Determine the [x, y] coordinate at the center of the cell enclosing the given text.  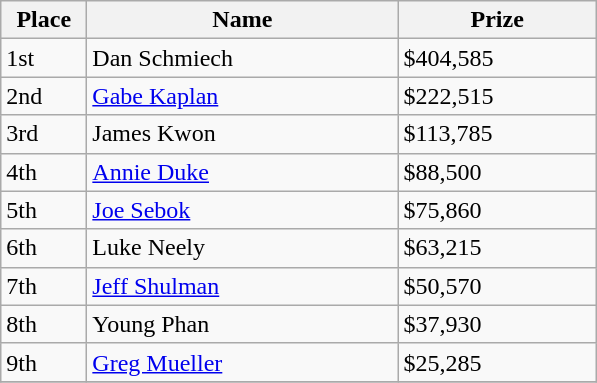
9th [44, 362]
Annie Duke [242, 172]
5th [44, 210]
3rd [44, 134]
Gabe Kaplan [242, 96]
$222,515 [498, 96]
1st [44, 58]
7th [44, 286]
Young Phan [242, 324]
Luke Neely [242, 248]
4th [44, 172]
6th [44, 248]
Joe Sebok [242, 210]
Greg Mueller [242, 362]
$50,570 [498, 286]
2nd [44, 96]
$404,585 [498, 58]
$75,860 [498, 210]
Name [242, 20]
Prize [498, 20]
James Kwon [242, 134]
Place [44, 20]
$37,930 [498, 324]
Jeff Shulman [242, 286]
$88,500 [498, 172]
$63,215 [498, 248]
$25,285 [498, 362]
Dan Schmiech [242, 58]
$113,785 [498, 134]
8th [44, 324]
